Return [X, Y] of the center of cell containing provided text 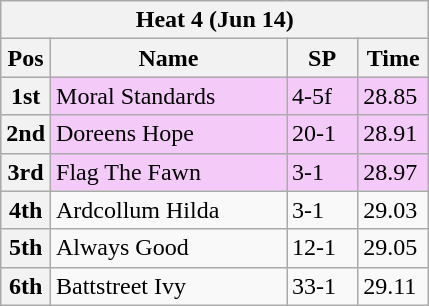
5th [26, 248]
Ardcollum Hilda [169, 210]
4th [26, 210]
SP [322, 58]
2nd [26, 134]
1st [26, 96]
29.05 [394, 248]
33-1 [322, 286]
Pos [26, 58]
Name [169, 58]
20-1 [322, 134]
28.91 [394, 134]
Heat 4 (Jun 14) [215, 20]
Always Good [169, 248]
Time [394, 58]
Battstreet Ivy [169, 286]
Doreens Hope [169, 134]
28.97 [394, 172]
29.11 [394, 286]
Flag The Fawn [169, 172]
12-1 [322, 248]
3rd [26, 172]
29.03 [394, 210]
Moral Standards [169, 96]
6th [26, 286]
4-5f [322, 96]
28.85 [394, 96]
